From the cell containing the given text, extract its center point as [X, Y] coordinate. 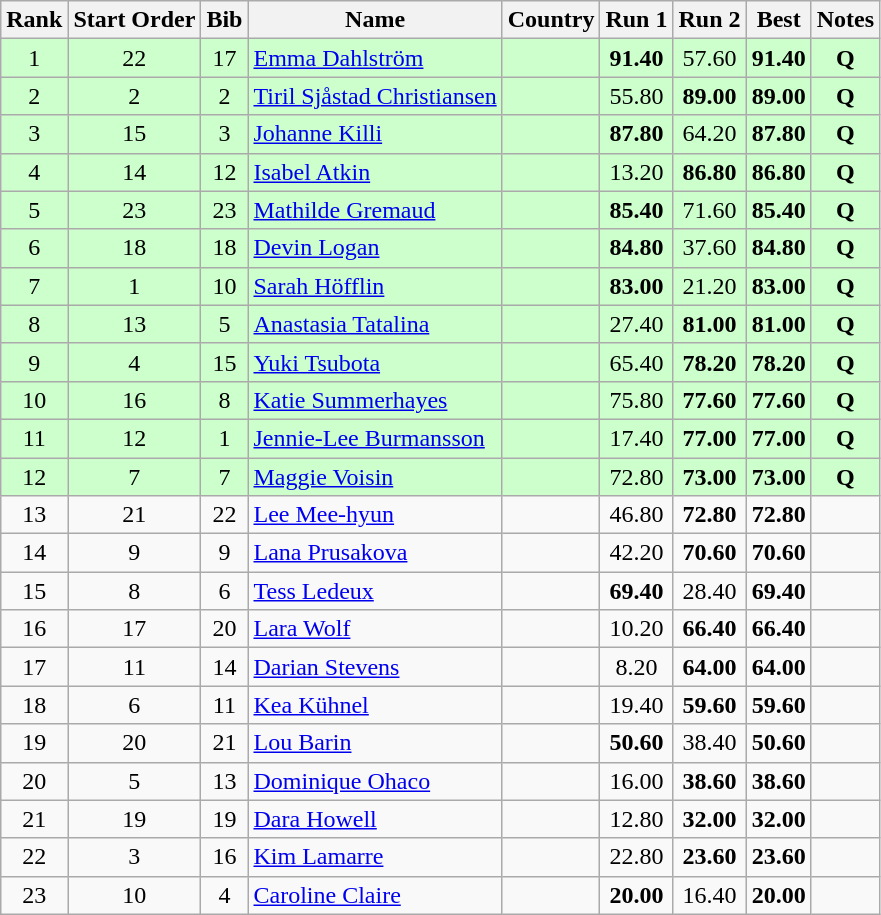
55.80 [636, 96]
Johanne Killi [375, 134]
Dara Howell [375, 819]
28.40 [710, 591]
Lana Prusakova [375, 553]
46.80 [636, 515]
Rank [34, 20]
Run 1 [636, 20]
22.80 [636, 857]
65.40 [636, 362]
38.40 [710, 743]
Best [778, 20]
19.40 [636, 705]
Mathilde Gremaud [375, 210]
10.20 [636, 629]
13.20 [636, 172]
75.80 [636, 400]
64.20 [710, 134]
Maggie Voisin [375, 477]
12.80 [636, 819]
17.40 [636, 438]
8.20 [636, 667]
Jennie-Lee Burmansson [375, 438]
Notes [845, 20]
Anastasia Tatalina [375, 324]
Country [551, 20]
Bib [224, 20]
Tiril Sjåstad Christiansen [375, 96]
27.40 [636, 324]
Devin Logan [375, 248]
57.60 [710, 58]
Katie Summerhayes [375, 400]
Start Order [134, 20]
16.40 [710, 895]
Caroline Claire [375, 895]
Lee Mee-hyun [375, 515]
Isabel Atkin [375, 172]
Lou Barin [375, 743]
Run 2 [710, 20]
Name [375, 20]
Kea Kühnel [375, 705]
42.20 [636, 553]
Lara Wolf [375, 629]
37.60 [710, 248]
16.00 [636, 781]
Emma Dahlström [375, 58]
Darian Stevens [375, 667]
Sarah Höfflin [375, 286]
21.20 [710, 286]
Kim Lamarre [375, 857]
Yuki Tsubota [375, 362]
71.60 [710, 210]
Dominique Ohaco [375, 781]
Tess Ledeux [375, 591]
